Output the [X, Y] coordinate of the center of the cell containing the given text.  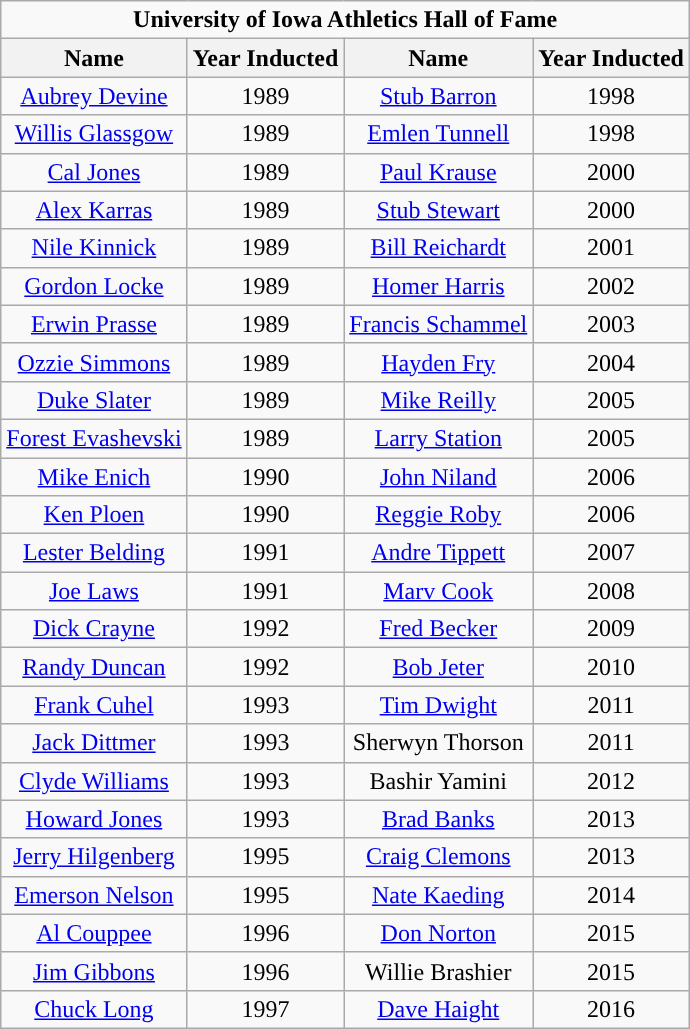
Frank Cuhel [94, 705]
Jim Gibbons [94, 971]
2003 [612, 324]
John Niland [438, 477]
Dave Haight [438, 1009]
Ozzie Simmons [94, 362]
2012 [612, 781]
Aubrey Devine [94, 96]
Emerson Nelson [94, 895]
Marv Cook [438, 591]
2004 [612, 362]
Gordon Locke [94, 286]
Mike Enich [94, 477]
Clyde Williams [94, 781]
2001 [612, 248]
Bashir Yamini [438, 781]
2009 [612, 629]
Andre Tippett [438, 553]
Don Norton [438, 933]
Al Couppee [94, 933]
Forest Evashevski [94, 438]
2008 [612, 591]
University of Iowa Athletics Hall of Fame [346, 20]
Chuck Long [94, 1009]
Willie Brashier [438, 971]
Jack Dittmer [94, 743]
Dick Crayne [94, 629]
2010 [612, 667]
Nile Kinnick [94, 248]
Cal Jones [94, 172]
Jerry Hilgenberg [94, 857]
Joe Laws [94, 591]
Brad Banks [438, 819]
Mike Reilly [438, 400]
Lester Belding [94, 553]
Bob Jeter [438, 667]
Erwin Prasse [94, 324]
2007 [612, 553]
Hayden Fry [438, 362]
Nate Kaeding [438, 895]
2002 [612, 286]
Francis Schammel [438, 324]
Bill Reichardt [438, 248]
Stub Stewart [438, 210]
Howard Jones [94, 819]
Sherwyn Thorson [438, 743]
Stub Barron [438, 96]
Ken Ploen [94, 515]
Duke Slater [94, 400]
Willis Glassgow [94, 134]
Larry Station [438, 438]
Alex Karras [94, 210]
Reggie Roby [438, 515]
Fred Becker [438, 629]
Randy Duncan [94, 667]
2014 [612, 895]
1997 [266, 1009]
Emlen Tunnell [438, 134]
Homer Harris [438, 286]
2016 [612, 1009]
Tim Dwight [438, 705]
Craig Clemons [438, 857]
Paul Krause [438, 172]
